Determine the [x, y] coordinate at the center of the cell enclosing the given text.  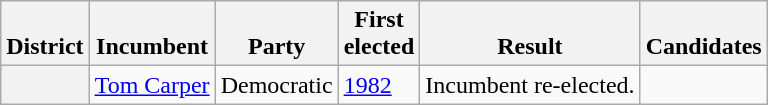
1982 [379, 85]
Party [276, 34]
Result [530, 34]
Firstelected [379, 34]
Democratic [276, 85]
Incumbent re-elected. [530, 85]
Incumbent [152, 34]
Candidates [704, 34]
Tom Carper [152, 85]
District [45, 34]
